Return the (x, y) coordinate for the center point of the cell that contains the specified text.  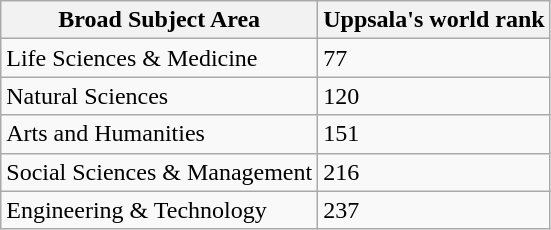
Engineering & Technology (160, 210)
Social Sciences & Management (160, 172)
237 (434, 210)
Uppsala's world rank (434, 20)
216 (434, 172)
Broad Subject Area (160, 20)
Life Sciences & Medicine (160, 58)
120 (434, 96)
151 (434, 134)
77 (434, 58)
Arts and Humanities (160, 134)
Natural Sciences (160, 96)
